From the cell containing the given text, extract its center point as [x, y] coordinate. 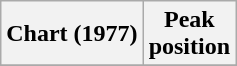
Peakposition [189, 34]
Chart (1977) [72, 34]
